Return [X, Y] of the center of cell containing provided text 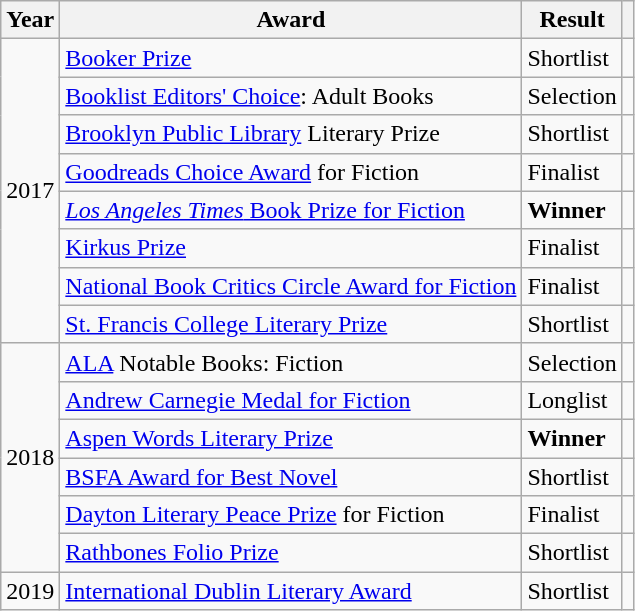
Brooklyn Public Library Literary Prize [291, 134]
BSFA Award for Best Novel [291, 477]
Year [30, 20]
Booklist Editors' Choice: Adult Books [291, 96]
Aspen Words Literary Prize [291, 438]
2018 [30, 457]
2019 [30, 591]
Goodreads Choice Award for Fiction [291, 172]
National Book Critics Circle Award for Fiction [291, 286]
Rathbones Folio Prize [291, 553]
Result [572, 20]
ALA Notable Books: Fiction [291, 362]
Longlist [572, 400]
Award [291, 20]
International Dublin Literary Award [291, 591]
Booker Prize [291, 58]
St. Francis College Literary Prize [291, 324]
Andrew Carnegie Medal for Fiction [291, 400]
2017 [30, 191]
Kirkus Prize [291, 248]
Dayton Literary Peace Prize for Fiction [291, 515]
Los Angeles Times Book Prize for Fiction [291, 210]
